Find where the given text appears and provide that cell's center as [x, y] coordinate. 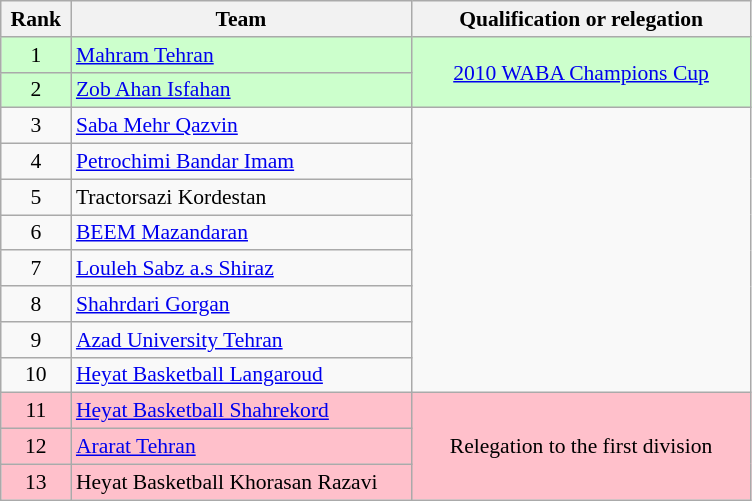
2 [36, 90]
7 [36, 269]
Heyat Basketball Khorasan Razavi [241, 482]
Qualification or relegation [581, 19]
8 [36, 304]
3 [36, 126]
Petrochimi Bandar Imam [241, 162]
10 [36, 375]
Tractorsazi Kordestan [241, 197]
Relegation to the first division [581, 446]
12 [36, 447]
2010 WABA Champions Cup [581, 72]
6 [36, 233]
Heyat Basketball Shahrekord [241, 411]
Louleh Sabz a.s Shiraz [241, 269]
Ararat Tehran [241, 447]
Zob Ahan Isfahan [241, 90]
11 [36, 411]
1 [36, 55]
Azad University Tehran [241, 340]
4 [36, 162]
Saba Mehr Qazvin [241, 126]
Rank [36, 19]
BEEM Mazandaran [241, 233]
Shahrdari Gorgan [241, 304]
9 [36, 340]
Team [241, 19]
13 [36, 482]
5 [36, 197]
Heyat Basketball Langaroud [241, 375]
Mahram Tehran [241, 55]
